Search for the cell housing the specified text and yield its [x, y] center coordinate. 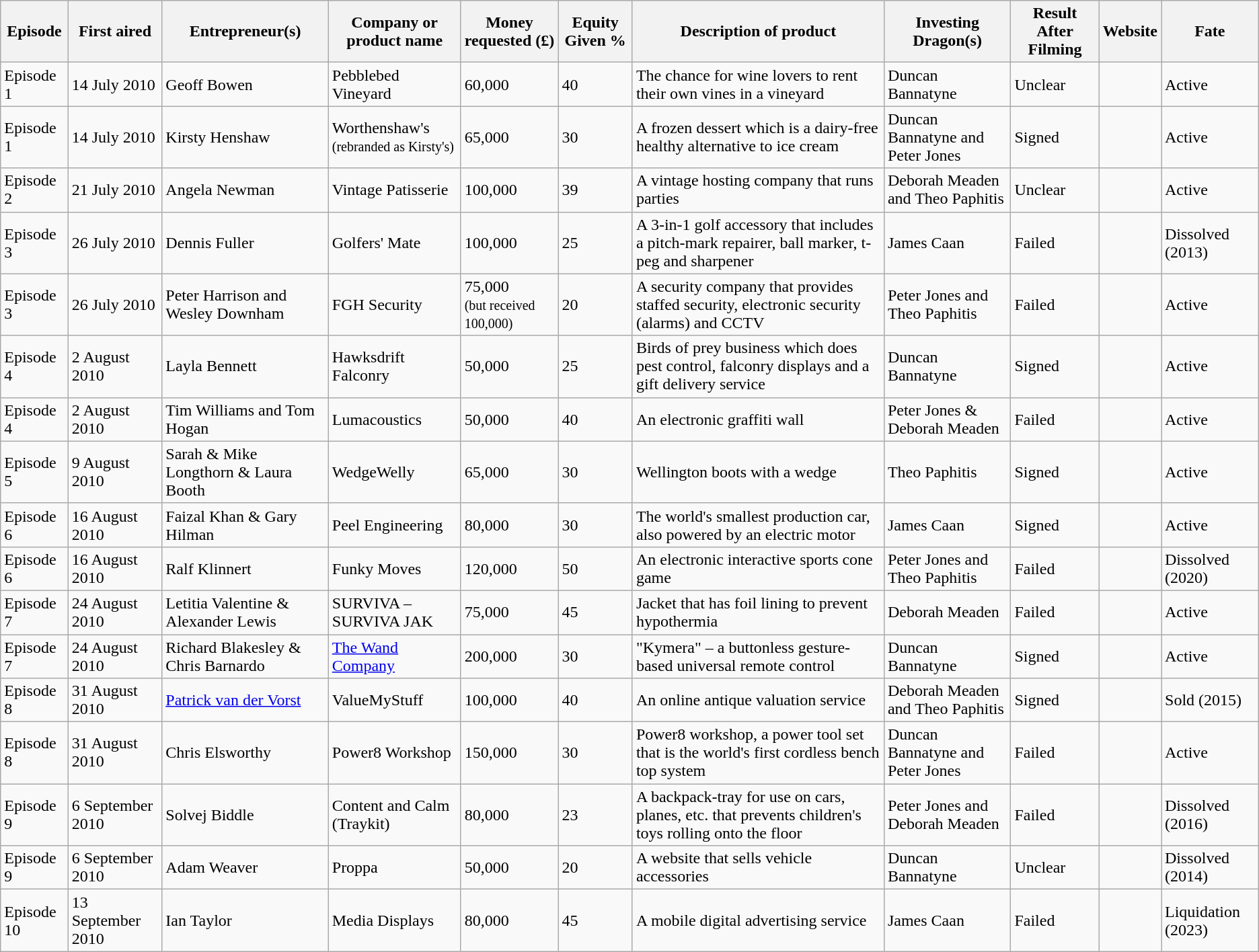
Golfers' Mate [394, 243]
23 [595, 815]
Deborah Meaden [947, 612]
75,000 (but received 100,000) [510, 305]
Lumacoustics [394, 420]
Adam Weaver [245, 867]
Layla Bennett [245, 366]
Description of product [758, 32]
Dissolved (2016) [1209, 815]
Peel Engineering [394, 524]
Result After Filming [1055, 32]
150,000 [510, 753]
Ralf Klinnert [245, 569]
Proppa [394, 867]
A 3-in-1 golf accessory that includes a pitch-mark repairer, ball marker, t-peg and sharpener [758, 243]
Episode 10 [34, 920]
Worthenshaw's (rebranded as Kirsty's) [394, 137]
SURVIVA – SURVIVA JAK [394, 612]
The chance for wine lovers to rent their own vines in a vineyard [758, 85]
50 [595, 569]
Chris Elsworthy [245, 753]
Patrick van der Vorst [245, 701]
Power8 Workshop [394, 753]
Liquidation (2023) [1209, 920]
Episode [34, 32]
Sarah & Mike Longthorn & Laura Booth [245, 472]
Vintage Patisserie [394, 190]
Episode 5 [34, 472]
An electronic graffiti wall [758, 420]
Episode 2 [34, 190]
39 [595, 190]
Dennis Fuller [245, 243]
The world's smallest production car, also powered by an electric motor [758, 524]
Solvej Biddle [245, 815]
A frozen dessert which is a dairy-free healthy alternative to ice cream [758, 137]
Theo Paphitis [947, 472]
Funky Moves [394, 569]
Fate [1209, 32]
Peter Jones and Deborah Meaden [947, 815]
Hawksdrift Falconry [394, 366]
Tim Williams and Tom Hogan [245, 420]
Wellington boots with a wedge [758, 472]
Investing Dragon(s) [947, 32]
Richard Blakesley & Chris Barnardo [245, 656]
A vintage hosting company that runs parties [758, 190]
Faizal Khan & Gary Hilman [245, 524]
Angela Newman [245, 190]
A security company that provides staffed security, electronic security (alarms) and CCTV [758, 305]
The Wand Company [394, 656]
"Kymera" – a buttonless gesture-based universal remote control [758, 656]
Peter Harrison and Wesley Downham [245, 305]
A website that sells vehicle accessories [758, 867]
Website [1130, 32]
ValueMyStuff [394, 701]
A backpack-tray for use on cars, planes, etc. that prevents children's toys rolling onto the floor [758, 815]
Entrepreneur(s) [245, 32]
200,000 [510, 656]
Geoff Bowen [245, 85]
21 July 2010 [115, 190]
An online antique valuation service [758, 701]
Company or product name [394, 32]
Pebblebed Vineyard [394, 85]
Equity Given % [595, 32]
120,000 [510, 569]
Media Displays [394, 920]
Content and Calm (Traykit) [394, 815]
First aired [115, 32]
Birds of prey business which does pest control, falconry displays and a gift delivery service [758, 366]
Money requested (£) [510, 32]
60,000 [510, 85]
Sold (2015) [1209, 701]
Dissolved (2014) [1209, 867]
Peter Jones & Deborah Meaden [947, 420]
Jacket that has foil lining to prevent hypothermia [758, 612]
Dissolved (2013) [1209, 243]
Dissolved (2020) [1209, 569]
75,000 [510, 612]
FGH Security [394, 305]
Power8 workshop, a power tool set that is the world's first cordless bench top system [758, 753]
13 September 2010 [115, 920]
Letitia Valentine & Alexander Lewis [245, 612]
Kirsty Henshaw [245, 137]
9 August 2010 [115, 472]
A mobile digital advertising service [758, 920]
WedgeWelly [394, 472]
Ian Taylor [245, 920]
An electronic interactive sports cone game [758, 569]
